Output the (x, y) coordinate of the center of the cell containing the given text.  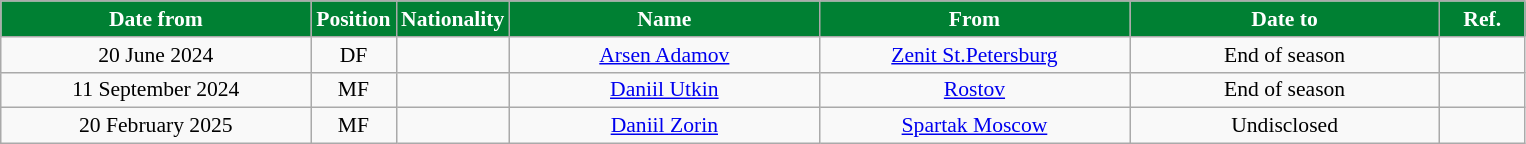
20 February 2025 (156, 126)
From (974, 19)
Date to (1285, 19)
Nationality (452, 19)
20 June 2024 (156, 55)
Zenit St.Petersburg (974, 55)
Daniil Utkin (664, 90)
Ref. (1482, 19)
Daniil Zorin (664, 126)
Rostov (974, 90)
DF (354, 55)
Spartak Moscow (974, 126)
Position (354, 19)
Undisclosed (1285, 126)
Date from (156, 19)
Name (664, 19)
11 September 2024 (156, 90)
Arsen Adamov (664, 55)
